Output the [x, y] coordinate of the center of the cell containing the given text.  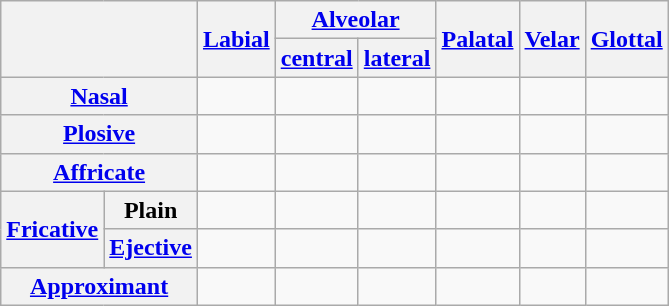
Alveolar [356, 20]
Fricative [52, 229]
Nasal [100, 96]
Palatal [478, 39]
Plosive [100, 134]
Velar [552, 39]
Approximant [100, 286]
lateral [397, 58]
Affricate [100, 172]
Ejective [151, 248]
central [316, 58]
Glottal [626, 39]
Plain [151, 210]
Labial [236, 39]
